Capture the cell that displays the provided text and extract its (X, Y) central coordinate. 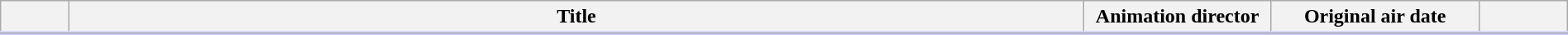
Original air date (1374, 17)
Title (576, 17)
Animation director (1178, 17)
